For the text-containing cell, return its midpoint in [x, y] coordinate format. 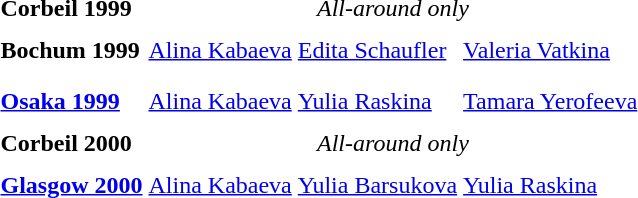
Yulia Raskina [377, 101]
Edita Schaufler [377, 50]
